For the text-containing cell, return its midpoint in [X, Y] coordinate format. 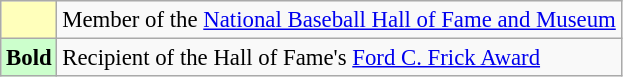
Bold [29, 58]
Member of the National Baseball Hall of Fame and Museum [339, 20]
Recipient of the Hall of Fame's Ford C. Frick Award [339, 58]
